From the cell containing the given text, extract its center point as [x, y] coordinate. 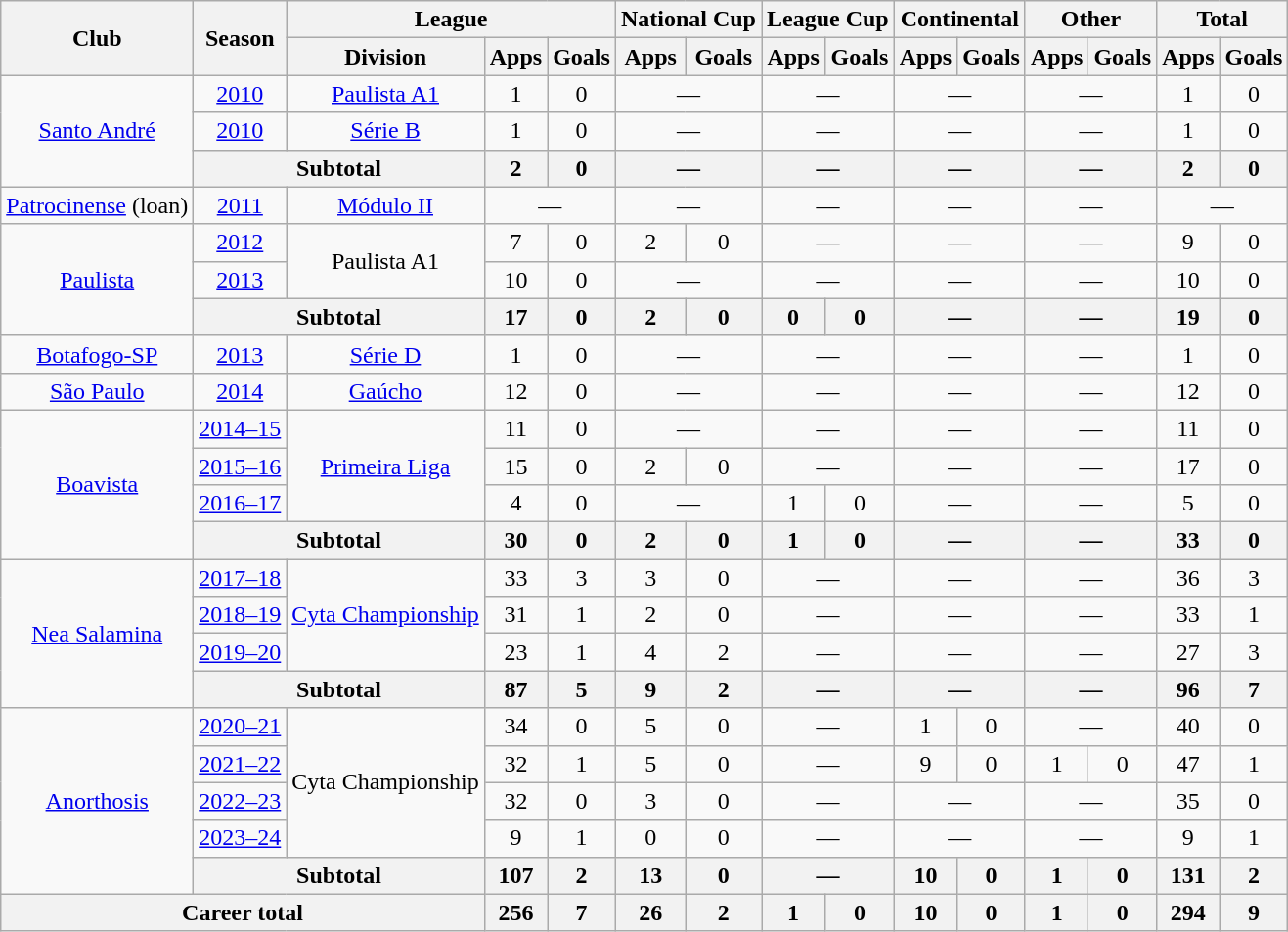
35 [1188, 801]
League [452, 20]
São Paulo [98, 391]
36 [1188, 578]
Botafogo-SP [98, 354]
26 [650, 912]
Division [385, 57]
19 [1188, 317]
Módulo II [385, 205]
2021–22 [241, 764]
2020–21 [241, 727]
Career total [243, 912]
31 [515, 615]
40 [1188, 727]
Primeira Liga [385, 466]
15 [515, 466]
23 [515, 652]
Continental [959, 20]
Santo André [98, 131]
47 [1188, 764]
League Cup [827, 20]
2015–16 [241, 466]
2019–20 [241, 652]
2012 [241, 243]
Boavista [98, 484]
Other [1090, 20]
34 [515, 727]
Gaúcho [385, 391]
2018–19 [241, 615]
2016–17 [241, 504]
13 [650, 875]
87 [515, 689]
107 [515, 875]
Anorthosis [98, 801]
Club [98, 38]
27 [1188, 652]
Season [241, 38]
2017–18 [241, 578]
30 [515, 541]
National Cup [688, 20]
2014–15 [241, 428]
294 [1188, 912]
2023–24 [241, 838]
256 [515, 912]
2022–23 [241, 801]
Série D [385, 354]
2011 [241, 205]
Série B [385, 131]
2014 [241, 391]
Patrocinense (loan) [98, 205]
Total [1222, 20]
Paulista [98, 280]
96 [1188, 689]
131 [1188, 875]
Nea Salamina [98, 634]
